Scan for the cell matching the given text and deliver its (X, Y) coordinate at center. 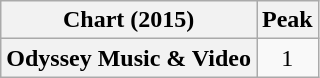
Peak (287, 20)
1 (287, 58)
Chart (2015) (129, 20)
Odyssey Music & Video (129, 58)
